Pinpoint the cell where the given text exists, returning its (x, y) midpoint coordinate. 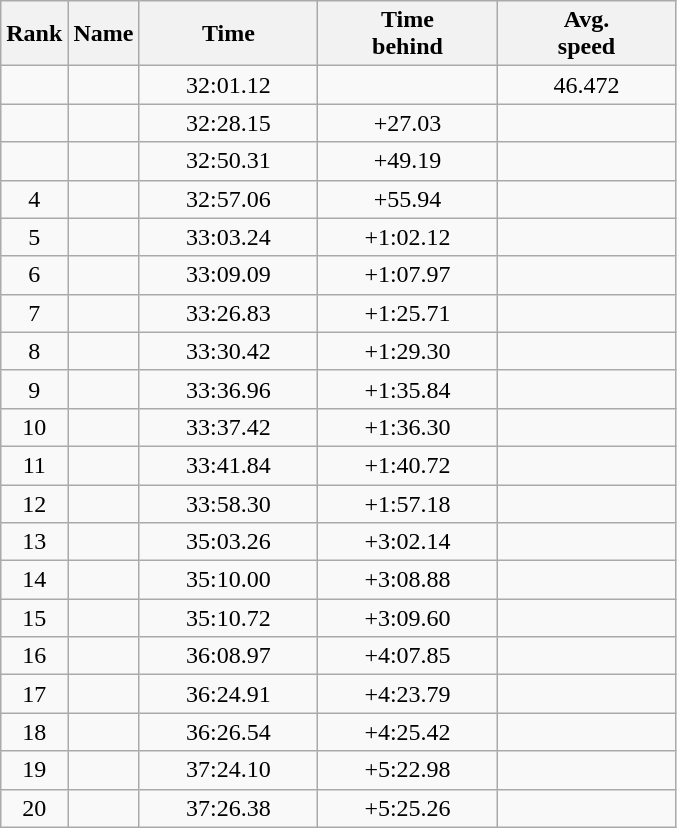
37:26.38 (228, 808)
32:28.15 (228, 123)
+1:35.84 (408, 389)
+3:02.14 (408, 542)
33:37.42 (228, 427)
+1:02.12 (408, 237)
32:01.12 (228, 85)
6 (34, 275)
35:10.72 (228, 618)
+3:09.60 (408, 618)
4 (34, 199)
Avg.speed (586, 34)
+1:29.30 (408, 351)
Name (104, 34)
Timebehind (408, 34)
32:57.06 (228, 199)
20 (34, 808)
36:24.91 (228, 694)
19 (34, 770)
+5:22.98 (408, 770)
+4:07.85 (408, 656)
+1:40.72 (408, 465)
7 (34, 313)
33:30.42 (228, 351)
+4:23.79 (408, 694)
37:24.10 (228, 770)
Time (228, 34)
33:58.30 (228, 503)
33:36.96 (228, 389)
9 (34, 389)
13 (34, 542)
10 (34, 427)
35:03.26 (228, 542)
+55.94 (408, 199)
+27.03 (408, 123)
33:09.09 (228, 275)
+1:36.30 (408, 427)
+1:25.71 (408, 313)
36:08.97 (228, 656)
+1:57.18 (408, 503)
16 (34, 656)
18 (34, 732)
33:03.24 (228, 237)
+1:07.97 (408, 275)
+49.19 (408, 161)
33:26.83 (228, 313)
36:26.54 (228, 732)
32:50.31 (228, 161)
+3:08.88 (408, 580)
+4:25.42 (408, 732)
46.472 (586, 85)
35:10.00 (228, 580)
14 (34, 580)
11 (34, 465)
8 (34, 351)
12 (34, 503)
15 (34, 618)
Rank (34, 34)
5 (34, 237)
+5:25.26 (408, 808)
33:41.84 (228, 465)
17 (34, 694)
